Provide the [X, Y] coordinate of the cell's center where the given text is located.  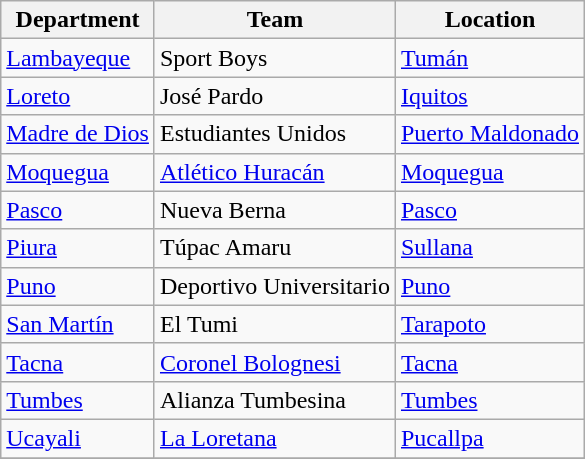
Deportivo Universitario [274, 286]
La Loretana [274, 438]
El Tumi [274, 324]
Sport Boys [274, 58]
Loreto [78, 96]
Alianza Tumbesina [274, 400]
Atlético Huracán [274, 172]
San Martín [78, 324]
Pucallpa [490, 438]
Tumán [490, 58]
Piura [78, 248]
Lambayeque [78, 58]
Estudiantes Unidos [274, 134]
Ucayali [78, 438]
Tarapoto [490, 324]
Department [78, 20]
Coronel Bolognesi [274, 362]
José Pardo [274, 96]
Puerto Maldonado [490, 134]
Madre de Dios [78, 134]
Túpac Amaru [274, 248]
Iquitos [490, 96]
Sullana [490, 248]
Team [274, 20]
Location [490, 20]
Nueva Berna [274, 210]
